Extract the (x, y) coordinate from the center of the cell holding the provided text.  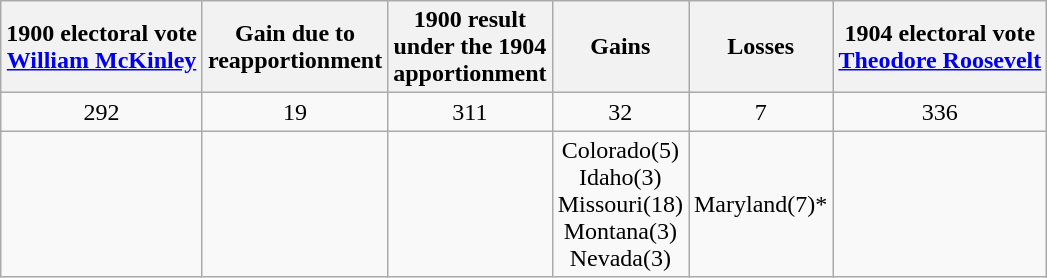
292 (102, 112)
19 (294, 112)
Gain due toreapportionment (294, 47)
7 (760, 112)
1900 resultunder the 1904apportionment (470, 47)
1904 electoral voteTheodore Roosevelt (940, 47)
Losses (760, 47)
1900 electoral voteWilliam McKinley (102, 47)
Gains (620, 47)
Maryland(7)* (760, 204)
32 (620, 112)
Colorado(5)Idaho(3)Missouri(18)Montana(3)Nevada(3) (620, 204)
336 (940, 112)
311 (470, 112)
